Capture the cell that displays the provided text and extract its [x, y] central coordinate. 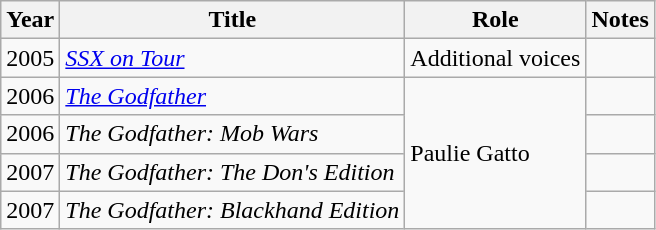
Role [496, 20]
The Godfather: The Don's Edition [232, 172]
Additional voices [496, 58]
Paulie Gatto [496, 153]
SSX on Tour [232, 58]
Notes [620, 20]
The Godfather: Mob Wars [232, 134]
2005 [30, 58]
The Godfather: Blackhand Edition [232, 210]
Year [30, 20]
Title [232, 20]
The Godfather [232, 96]
